Capture the cell that displays the provided text and extract its [x, y] central coordinate. 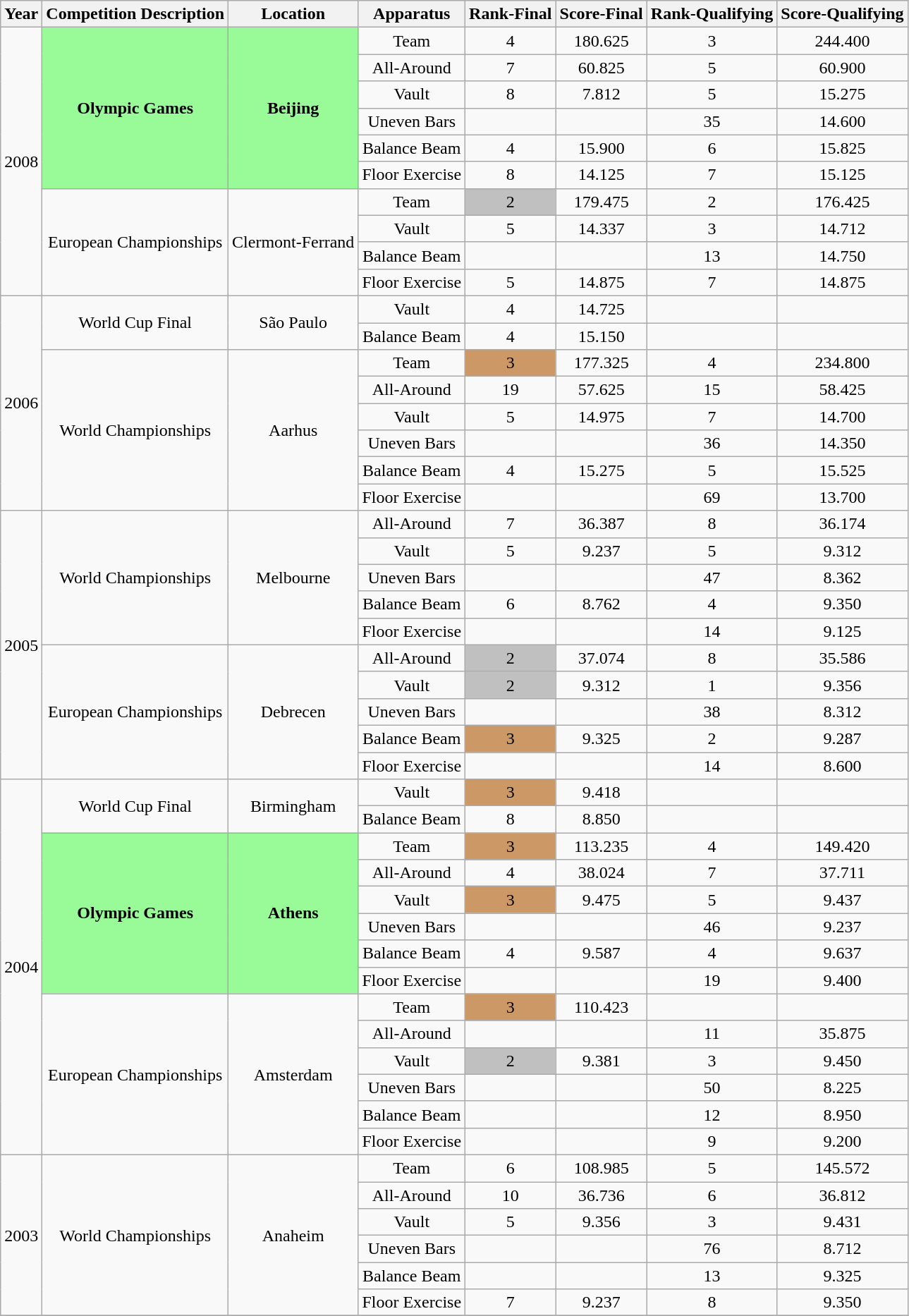
1 [712, 685]
9.400 [842, 980]
180.625 [601, 41]
9.200 [842, 1141]
35.586 [842, 658]
14.712 [842, 229]
145.572 [842, 1168]
9.437 [842, 900]
9.418 [601, 793]
8.362 [842, 578]
14.600 [842, 121]
15.825 [842, 148]
57.625 [601, 390]
9.381 [601, 1061]
2003 [21, 1235]
15 [712, 390]
Clermont-Ferrand [293, 242]
14.700 [842, 417]
37.074 [601, 658]
8.850 [601, 820]
Amsterdam [293, 1074]
Rank-Qualifying [712, 14]
9.125 [842, 631]
8.712 [842, 1249]
69 [712, 497]
110.423 [601, 1007]
12 [712, 1114]
60.900 [842, 68]
36.736 [601, 1195]
9.450 [842, 1061]
8.312 [842, 712]
15.150 [601, 336]
Anaheim [293, 1235]
37.711 [842, 873]
Aarhus [293, 430]
177.325 [601, 363]
14.350 [842, 444]
113.235 [601, 846]
7.812 [601, 95]
15.125 [842, 175]
2008 [21, 162]
9.637 [842, 954]
14.337 [601, 229]
Competition Description [135, 14]
58.425 [842, 390]
9.475 [601, 900]
9.431 [842, 1222]
Birmingham [293, 806]
Melbourne [293, 578]
35.875 [842, 1034]
Athens [293, 913]
Apparatus [412, 14]
14.750 [842, 255]
15.900 [601, 148]
2005 [21, 645]
14.975 [601, 417]
Score-Qualifying [842, 14]
36.174 [842, 524]
14.125 [601, 175]
8.762 [601, 604]
60.825 [601, 68]
176.425 [842, 202]
8.225 [842, 1087]
244.400 [842, 41]
2004 [21, 968]
9.287 [842, 738]
Rank-Final [511, 14]
36.812 [842, 1195]
35 [712, 121]
36 [712, 444]
149.420 [842, 846]
46 [712, 927]
Beijing [293, 108]
36.387 [601, 524]
76 [712, 1249]
38.024 [601, 873]
15.525 [842, 470]
14.725 [601, 309]
Score-Final [601, 14]
38 [712, 712]
Year [21, 14]
8.600 [842, 765]
47 [712, 578]
2006 [21, 403]
Debrecen [293, 712]
Location [293, 14]
11 [712, 1034]
50 [712, 1087]
13.700 [842, 497]
179.475 [601, 202]
9.587 [601, 954]
10 [511, 1195]
8.950 [842, 1114]
9 [712, 1141]
234.800 [842, 363]
108.985 [601, 1168]
São Paulo [293, 322]
